Search for the cell housing the specified text and yield its (X, Y) center coordinate. 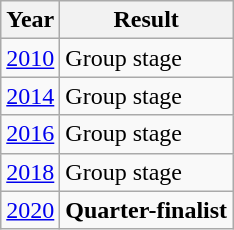
2016 (30, 134)
2018 (30, 172)
2010 (30, 58)
Result (146, 20)
2020 (30, 210)
2014 (30, 96)
Quarter-finalist (146, 210)
Year (30, 20)
